Scan for the cell matching the given text and deliver its [X, Y] coordinate at center. 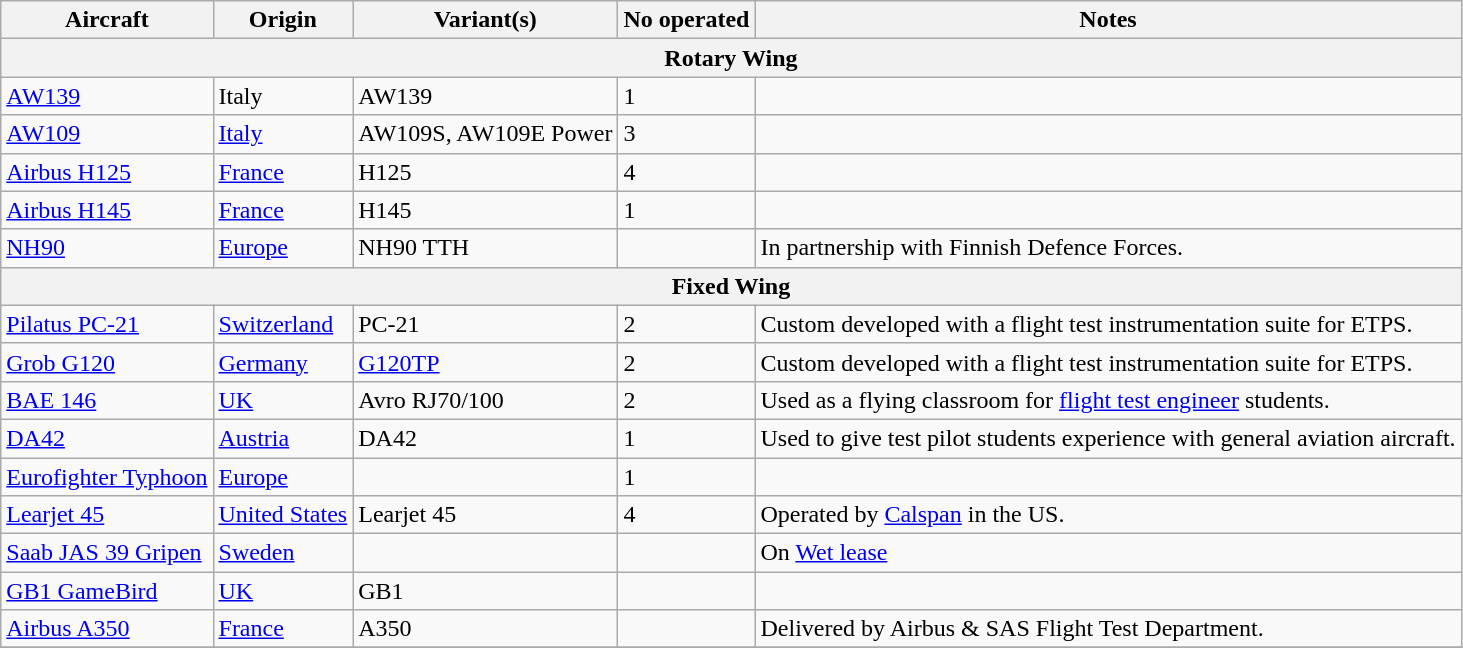
Airbus H145 [107, 210]
In partnership with Finnish Defence Forces. [1108, 248]
GB1 [486, 591]
On Wet lease [1108, 553]
Origin [283, 20]
BAE 146 [107, 400]
GB1 GameBird [107, 591]
Grob G120 [107, 362]
Eurofighter Typhoon [107, 477]
NH90 TTH [486, 248]
Operated by Calspan in the US. [1108, 515]
No operated [686, 20]
Switzerland [283, 324]
G120TP [486, 362]
Sweden [283, 553]
Airbus A350 [107, 629]
PC-21 [486, 324]
Fixed Wing [731, 286]
Saab JAS 39 Gripen [107, 553]
Aircraft [107, 20]
Used as a flying classroom for flight test engineer students. [1108, 400]
NH90 [107, 248]
Avro RJ70/100 [486, 400]
H145 [486, 210]
Rotary Wing [731, 58]
A350 [486, 629]
Notes [1108, 20]
Germany [283, 362]
3 [686, 134]
H125 [486, 172]
Variant(s) [486, 20]
AW109S, AW109E Power [486, 134]
Delivered by Airbus & SAS Flight Test Department. [1108, 629]
United States [283, 515]
AW109 [107, 134]
Austria [283, 438]
Used to give test pilot students experience with general aviation aircraft. [1108, 438]
Airbus H125 [107, 172]
Pilatus PC-21 [107, 324]
